Return (X, Y) of the center of cell containing provided text 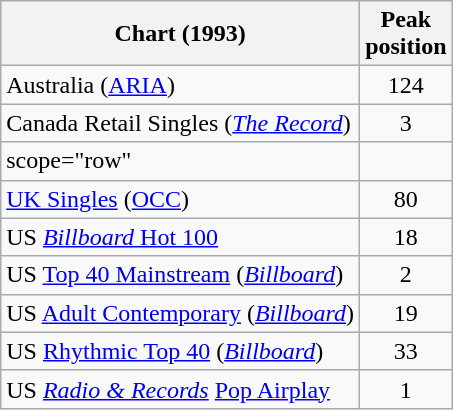
US Billboard Hot 100 (180, 237)
US Top 40 Mainstream (Billboard) (180, 275)
scope="row" (180, 161)
3 (406, 123)
18 (406, 237)
2 (406, 275)
Peakposition (406, 34)
Chart (1993) (180, 34)
Canada Retail Singles (The Record) (180, 123)
124 (406, 85)
UK Singles (OCC) (180, 199)
33 (406, 351)
Australia (ARIA) (180, 85)
19 (406, 313)
1 (406, 389)
US Rhythmic Top 40 (Billboard) (180, 351)
US Adult Contemporary (Billboard) (180, 313)
80 (406, 199)
US Radio & Records Pop Airplay (180, 389)
